Return the (X, Y) coordinate for the center point of the cell that contains the specified text.  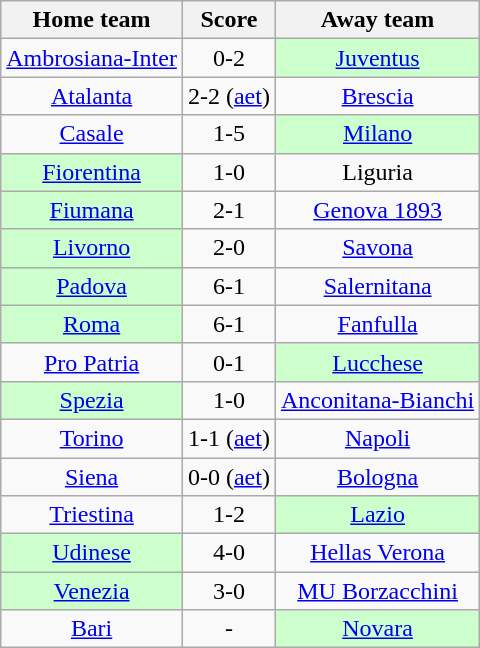
0-2 (228, 58)
0-1 (228, 362)
Roma (92, 324)
Livorno (92, 248)
Savona (377, 248)
Fanfulla (377, 324)
Liguria (377, 172)
Siena (92, 477)
Triestina (92, 515)
Pro Patria (92, 362)
Home team (92, 20)
Genova 1893 (377, 210)
Hellas Verona (377, 553)
1-1 (aet) (228, 438)
Casale (92, 134)
2-1 (228, 210)
Torino (92, 438)
Anconitana-Bianchi (377, 400)
Novara (377, 629)
Lazio (377, 515)
Udinese (92, 553)
Venezia (92, 591)
Bari (92, 629)
4-0 (228, 553)
Juventus (377, 58)
Padova (92, 286)
Bologna (377, 477)
3-0 (228, 591)
2-2 (aet) (228, 96)
2-0 (228, 248)
Napoli (377, 438)
0-0 (aet) (228, 477)
Milano (377, 134)
Fiorentina (92, 172)
Atalanta (92, 96)
Fiumana (92, 210)
Ambrosiana-Inter (92, 58)
- (228, 629)
MU Borzacchini (377, 591)
1-2 (228, 515)
1-5 (228, 134)
Lucchese (377, 362)
Brescia (377, 96)
Spezia (92, 400)
Score (228, 20)
Away team (377, 20)
Salernitana (377, 286)
